Find where the given text appears and provide that cell's center as [X, Y] coordinate. 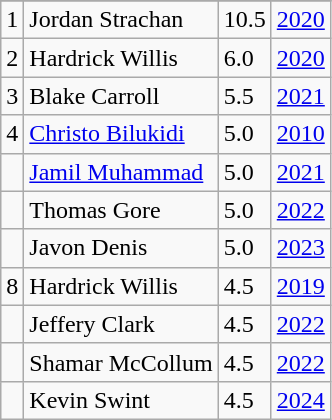
4 [12, 134]
Kevin Swint [121, 400]
Jeffery Clark [121, 324]
2010 [300, 134]
3 [12, 96]
2023 [300, 248]
Jamil Muhammad [121, 172]
Shamar McCollum [121, 362]
1 [12, 20]
8 [12, 286]
Thomas Gore [121, 210]
Javon Denis [121, 248]
6.0 [244, 58]
Christo Bilukidi [121, 134]
2024 [300, 400]
Jordan Strachan [121, 20]
Blake Carroll [121, 96]
5.5 [244, 96]
10.5 [244, 20]
2019 [300, 286]
2 [12, 58]
